Return the [X, Y] coordinate for the center point of the cell that contains the specified text.  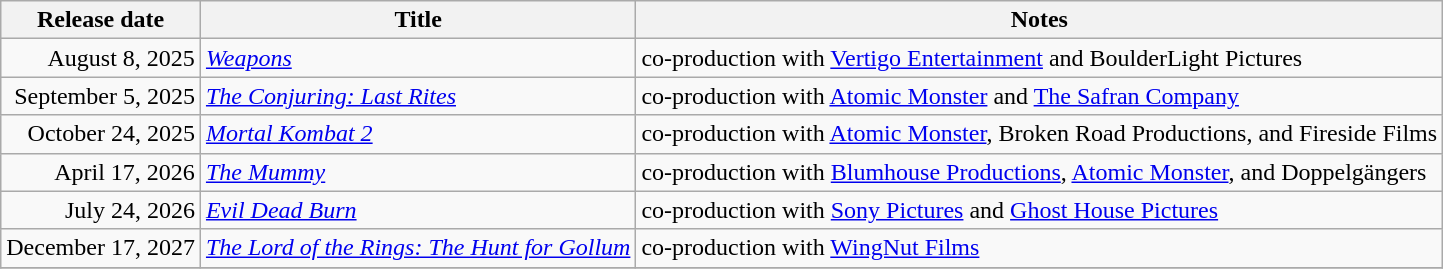
co-production with Sony Pictures and Ghost House Pictures [1040, 210]
Weapons [418, 58]
co-production with Blumhouse Productions, Atomic Monster, and Doppelgängers [1040, 172]
co-production with Vertigo Entertainment and BoulderLight Pictures [1040, 58]
August 8, 2025 [101, 58]
Title [418, 20]
Mortal Kombat 2 [418, 134]
October 24, 2025 [101, 134]
April 17, 2026 [101, 172]
co-production with WingNut Films [1040, 248]
Release date [101, 20]
December 17, 2027 [101, 248]
The Conjuring: Last Rites [418, 96]
September 5, 2025 [101, 96]
The Mummy [418, 172]
Evil Dead Burn [418, 210]
The Lord of the Rings: The Hunt for Gollum [418, 248]
Notes [1040, 20]
July 24, 2026 [101, 210]
co-production with Atomic Monster and The Safran Company [1040, 96]
co-production with Atomic Monster, Broken Road Productions, and Fireside Films [1040, 134]
